Find where the given text appears and provide that cell's center as [x, y] coordinate. 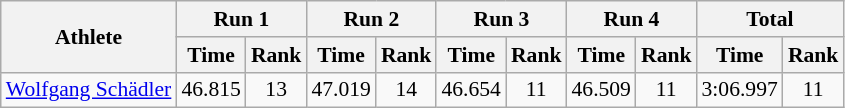
47.019 [340, 90]
Run 1 [241, 19]
Athlete [89, 36]
46.815 [210, 90]
Run 3 [501, 19]
Run 2 [371, 19]
46.654 [470, 90]
46.509 [600, 90]
Wolfgang Schädler [89, 90]
14 [406, 90]
13 [276, 90]
Total [770, 19]
3:06.997 [740, 90]
Run 4 [631, 19]
